Locate the cell with the specified text and output its [x, y] center coordinate. 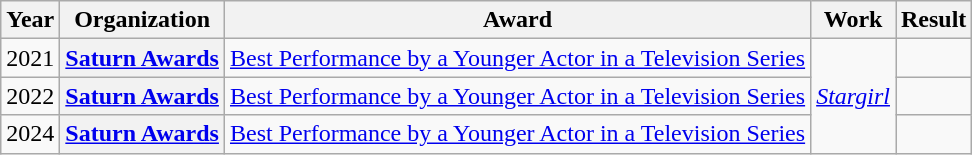
2022 [30, 96]
2024 [30, 134]
Result [934, 20]
Organization [142, 20]
Work [854, 20]
Year [30, 20]
2021 [30, 58]
Stargirl [854, 96]
Award [517, 20]
